Return the (x, y) coordinate for the center point of the cell that contains the specified text.  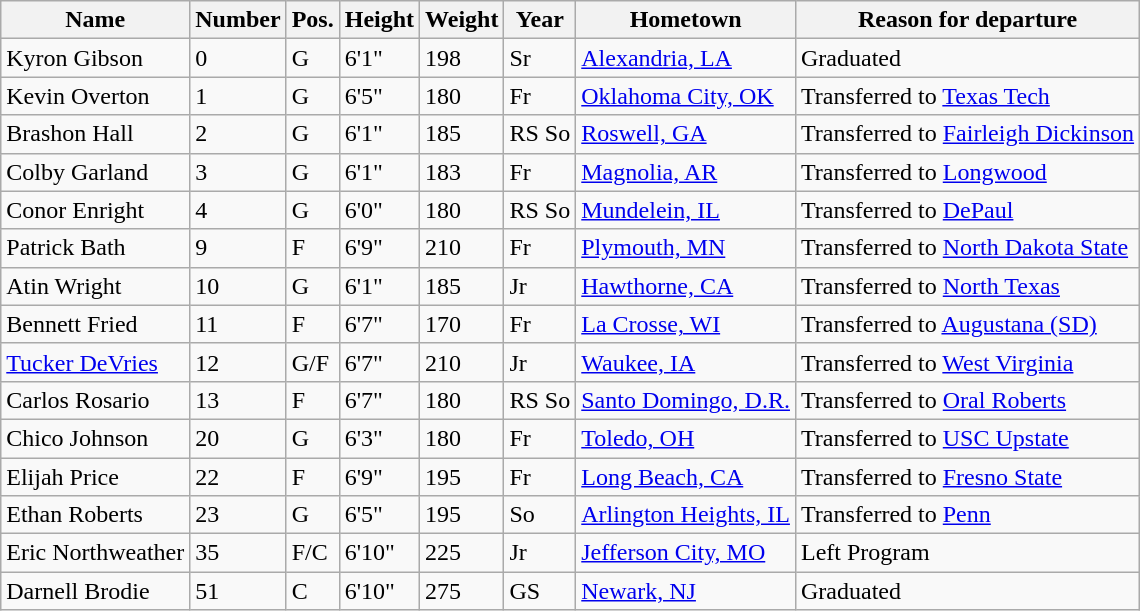
Year (540, 20)
3 (238, 172)
20 (238, 438)
Mundelein, IL (686, 210)
12 (238, 362)
2 (238, 134)
La Crosse, WI (686, 324)
Carlos Rosario (96, 400)
Transferred to North Dakota State (967, 248)
Ethan Roberts (96, 515)
Newark, NJ (686, 591)
Long Beach, CA (686, 477)
Toledo, OH (686, 438)
Patrick Bath (96, 248)
G/F (312, 362)
Conor Enright (96, 210)
Transferred to West Virginia (967, 362)
Arlington Heights, IL (686, 515)
Alexandria, LA (686, 58)
Pos. (312, 20)
Oklahoma City, OK (686, 96)
Bennett Fried (96, 324)
Kyron Gibson (96, 58)
Height (379, 20)
Magnolia, AR (686, 172)
Tucker DeVries (96, 362)
0 (238, 58)
F/C (312, 553)
183 (462, 172)
9 (238, 248)
Kevin Overton (96, 96)
Hawthorne, CA (686, 286)
GS (540, 591)
Left Program (967, 553)
Transferred to Oral Roberts (967, 400)
Waukee, IA (686, 362)
So (540, 515)
Transferred to Penn (967, 515)
225 (462, 553)
Roswell, GA (686, 134)
275 (462, 591)
10 (238, 286)
Atin Wright (96, 286)
Weight (462, 20)
Number (238, 20)
Transferred to Augustana (SD) (967, 324)
51 (238, 591)
4 (238, 210)
23 (238, 515)
Transferred to North Texas (967, 286)
35 (238, 553)
Chico Johnson (96, 438)
Hometown (686, 20)
6'0" (379, 210)
6'3" (379, 438)
Jefferson City, MO (686, 553)
Darnell Brodie (96, 591)
Transferred to Fresno State (967, 477)
11 (238, 324)
Santo Domingo, D.R. (686, 400)
13 (238, 400)
Name (96, 20)
198 (462, 58)
Reason for departure (967, 20)
Plymouth, MN (686, 248)
Eric Northweather (96, 553)
Sr (540, 58)
Transferred to USC Upstate (967, 438)
Transferred to Fairleigh Dickinson (967, 134)
1 (238, 96)
Elijah Price (96, 477)
170 (462, 324)
C (312, 591)
Transferred to Texas Tech (967, 96)
Transferred to Longwood (967, 172)
22 (238, 477)
Transferred to DePaul (967, 210)
Colby Garland (96, 172)
Brashon Hall (96, 134)
